Determine the [X, Y] coordinate at the center of the cell enclosing the given text.  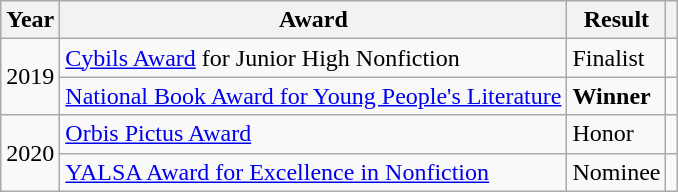
Winner [616, 96]
Orbis Pictus Award [314, 134]
Result [616, 20]
Finalist [616, 58]
2020 [30, 153]
YALSA Award for Excellence in Nonfiction [314, 172]
Cybils Award for Junior High Nonfiction [314, 58]
Year [30, 20]
Honor [616, 134]
Award [314, 20]
National Book Award for Young People's Literature [314, 96]
Nominee [616, 172]
2019 [30, 77]
